Locate the cell with the specified text and output its (x, y) center coordinate. 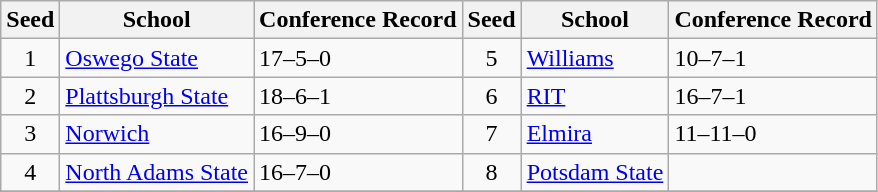
8 (492, 172)
10–7–1 (774, 58)
Norwich (157, 134)
11–11–0 (774, 134)
Plattsburgh State (157, 96)
4 (30, 172)
16–7–0 (358, 172)
Elmira (595, 134)
16–9–0 (358, 134)
6 (492, 96)
Williams (595, 58)
North Adams State (157, 172)
2 (30, 96)
1 (30, 58)
Oswego State (157, 58)
3 (30, 134)
5 (492, 58)
17–5–0 (358, 58)
Potsdam State (595, 172)
16–7–1 (774, 96)
18–6–1 (358, 96)
7 (492, 134)
RIT (595, 96)
